Scan for the cell matching the given text and deliver its [x, y] coordinate at center. 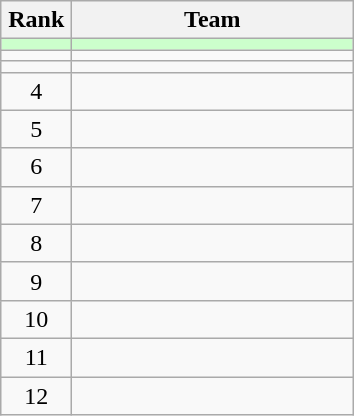
9 [36, 281]
Team [212, 20]
6 [36, 167]
Rank [36, 20]
4 [36, 91]
5 [36, 129]
11 [36, 357]
10 [36, 319]
12 [36, 395]
8 [36, 243]
7 [36, 205]
